Provide the [X, Y] coordinate of the cell's center where the given text is located.  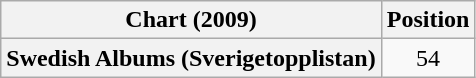
54 [428, 58]
Swedish Albums (Sverigetopplistan) [191, 58]
Position [428, 20]
Chart (2009) [191, 20]
